Return [X, Y] of the center of cell containing provided text 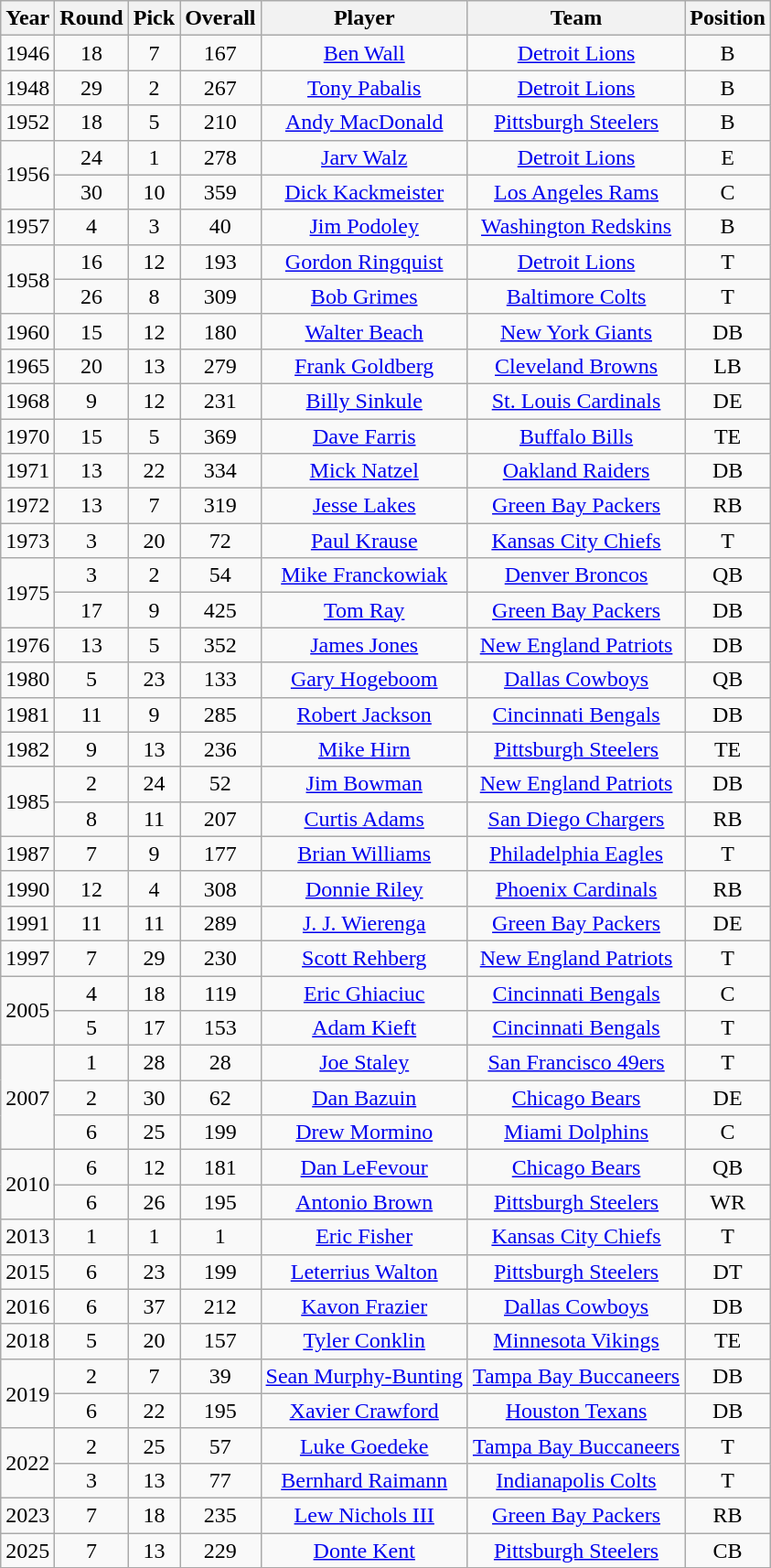
229 [220, 1551]
Team [576, 18]
Leterrius Walton [364, 1272]
1987 [27, 854]
Scott Rehberg [364, 958]
2018 [27, 1341]
157 [220, 1341]
10 [154, 192]
1970 [27, 436]
Year [27, 18]
180 [220, 331]
Paul Krause [364, 541]
LB [728, 366]
E [728, 157]
Buffalo Bills [576, 436]
1958 [27, 279]
Tom Ray [364, 610]
2025 [27, 1551]
CB [728, 1551]
309 [220, 296]
167 [220, 53]
39 [220, 1376]
Robert Jackson [364, 714]
Mick Natzel [364, 471]
Donnie Riley [364, 888]
Frank Goldberg [364, 366]
Dan LeFevour [364, 1167]
James Jones [364, 645]
Houston Texans [576, 1411]
Brian Williams [364, 854]
207 [220, 819]
Miami Dolphins [576, 1133]
Tyler Conklin [364, 1341]
2023 [27, 1515]
267 [220, 88]
Adam Kieft [364, 1028]
1982 [27, 749]
Jim Bowman [364, 784]
1957 [27, 227]
Jim Podoley [364, 227]
236 [220, 749]
Eric Ghiaciuc [364, 993]
133 [220, 680]
54 [220, 575]
Overall [220, 18]
1973 [27, 541]
Billy Sinkule [364, 401]
1976 [27, 645]
Philadelphia Eagles [576, 854]
San Francisco 49ers [576, 1063]
1990 [27, 888]
231 [220, 401]
2010 [27, 1185]
1956 [27, 175]
San Diego Chargers [576, 819]
Dave Farris [364, 436]
Ben Wall [364, 53]
177 [220, 854]
Baltimore Colts [576, 296]
1997 [27, 958]
2015 [27, 1272]
319 [220, 506]
Gordon Ringquist [364, 262]
181 [220, 1167]
Jesse Lakes [364, 506]
Gary Hogeboom [364, 680]
2013 [27, 1237]
1948 [27, 88]
1971 [27, 471]
352 [220, 645]
Drew Mormino [364, 1133]
1946 [27, 53]
Lew Nichols III [364, 1515]
Cleveland Browns [576, 366]
1972 [27, 506]
Xavier Crawford [364, 1411]
Minnesota Vikings [576, 1341]
New York Giants [576, 331]
16 [91, 262]
308 [220, 888]
Antonio Brown [364, 1202]
Eric Fisher [364, 1237]
153 [220, 1028]
2019 [27, 1393]
Luke Goedeke [364, 1445]
334 [220, 471]
212 [220, 1306]
210 [220, 123]
Los Angeles Rams [576, 192]
Washington Redskins [576, 227]
57 [220, 1445]
279 [220, 366]
Oakland Raiders [576, 471]
119 [220, 993]
Position [728, 18]
2016 [27, 1306]
Tony Pabalis [364, 88]
Phoenix Cardinals [576, 888]
Jarv Walz [364, 157]
Kavon Frazier [364, 1306]
St. Louis Cardinals [576, 401]
1975 [27, 593]
235 [220, 1515]
359 [220, 192]
1991 [27, 923]
1960 [27, 331]
425 [220, 610]
77 [220, 1480]
40 [220, 227]
Andy MacDonald [364, 123]
Round [91, 18]
52 [220, 784]
Dan Bazuin [364, 1098]
WR [728, 1202]
1968 [27, 401]
Denver Broncos [576, 575]
37 [154, 1306]
369 [220, 436]
278 [220, 157]
1965 [27, 366]
72 [220, 541]
Mike Franckowiak [364, 575]
Curtis Adams [364, 819]
Bob Grimes [364, 296]
Donte Kent [364, 1551]
Indianapolis Colts [576, 1480]
2005 [27, 1010]
Sean Murphy-Bunting [364, 1376]
J. J. Wierenga [364, 923]
Dick Kackmeister [364, 192]
Pick [154, 18]
62 [220, 1098]
2022 [27, 1463]
Player [364, 18]
Mike Hirn [364, 749]
230 [220, 958]
1985 [27, 801]
Walter Beach [364, 331]
193 [220, 262]
Joe Staley [364, 1063]
285 [220, 714]
1980 [27, 680]
2007 [27, 1098]
Bernhard Raimann [364, 1480]
1952 [27, 123]
289 [220, 923]
DT [728, 1272]
1981 [27, 714]
